Scan for the cell matching the given text and deliver its [X, Y] coordinate at center. 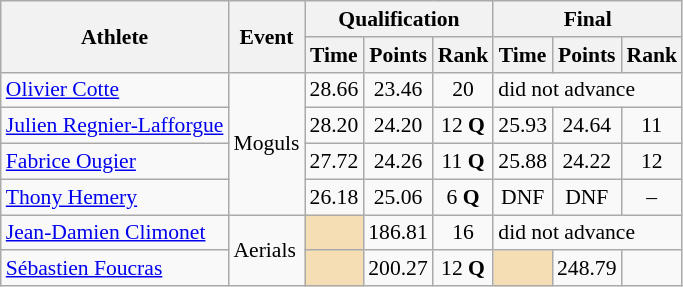
Thony Hemery [115, 197]
24.20 [398, 126]
28.20 [334, 126]
26.18 [334, 197]
248.79 [586, 269]
11 [652, 126]
Moguls [266, 143]
25.06 [398, 197]
6 Q [464, 197]
Event [266, 36]
Fabrice Ougier [115, 162]
16 [464, 233]
25.88 [522, 162]
23.46 [398, 90]
27.72 [334, 162]
– [652, 197]
Julien Regnier-Lafforgue [115, 126]
200.27 [398, 269]
Aerials [266, 250]
Sébastien Foucras [115, 269]
24.64 [586, 126]
186.81 [398, 233]
Qualification [400, 19]
12 [652, 162]
Olivier Cotte [115, 90]
Final [588, 19]
Jean-Damien Climonet [115, 233]
24.26 [398, 162]
25.93 [522, 126]
28.66 [334, 90]
Athlete [115, 36]
11 Q [464, 162]
20 [464, 90]
24.22 [586, 162]
